For the text-containing cell, return its midpoint in (x, y) coordinate format. 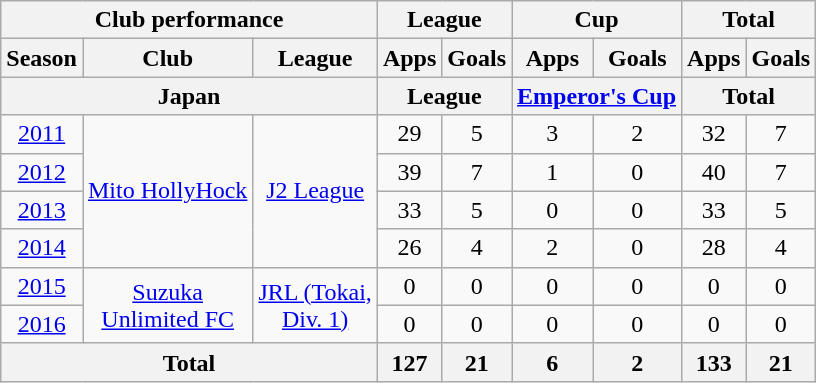
3 (553, 134)
2012 (42, 172)
Mito HollyHock (167, 191)
6 (553, 362)
Season (42, 58)
Japan (190, 96)
Emperor's Cup (597, 96)
39 (409, 172)
26 (409, 248)
JRL (Tokai,Div. 1) (315, 305)
127 (409, 362)
2016 (42, 324)
133 (714, 362)
2015 (42, 286)
1 (553, 172)
2013 (42, 210)
40 (714, 172)
SuzukaUnlimited FC (167, 305)
32 (714, 134)
2011 (42, 134)
J2 League (315, 191)
Cup (597, 20)
28 (714, 248)
Club performance (190, 20)
Club (167, 58)
2014 (42, 248)
29 (409, 134)
